Extract the (x, y) coordinate from the center of the cell holding the provided text.  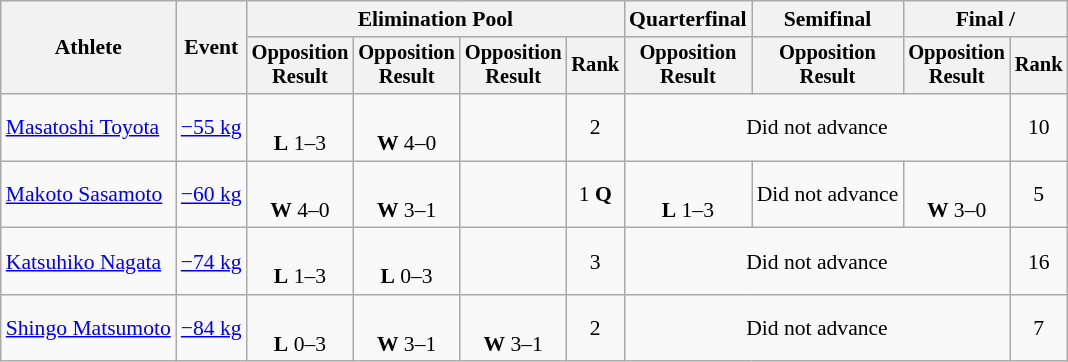
7 (1039, 328)
1 Q (595, 194)
−74 kg (212, 262)
−55 kg (212, 128)
16 (1039, 262)
−60 kg (212, 194)
Semifinal (828, 19)
Masatoshi Toyota (88, 128)
Final / (985, 19)
W 3–0 (956, 194)
10 (1039, 128)
Elimination Pool (436, 19)
−84 kg (212, 328)
Shingo Matsumoto (88, 328)
Event (212, 48)
Katsuhiko Nagata (88, 262)
3 (595, 262)
Quarterfinal (688, 19)
Athlete (88, 48)
Makoto Sasamoto (88, 194)
5 (1039, 194)
